Search for the cell housing the specified text and yield its [x, y] center coordinate. 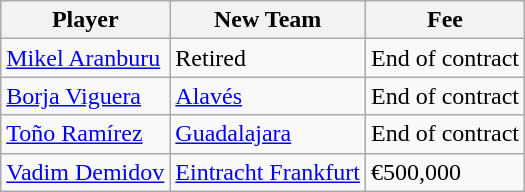
Player [86, 20]
Eintracht Frankfurt [268, 172]
Borja Viguera [86, 96]
New Team [268, 20]
Guadalajara [268, 134]
Vadim Demidov [86, 172]
Toño Ramírez [86, 134]
Retired [268, 58]
Mikel Aranburu [86, 58]
€500,000 [444, 172]
Fee [444, 20]
Alavés [268, 96]
